From the cell containing the given text, extract its center point as (X, Y) coordinate. 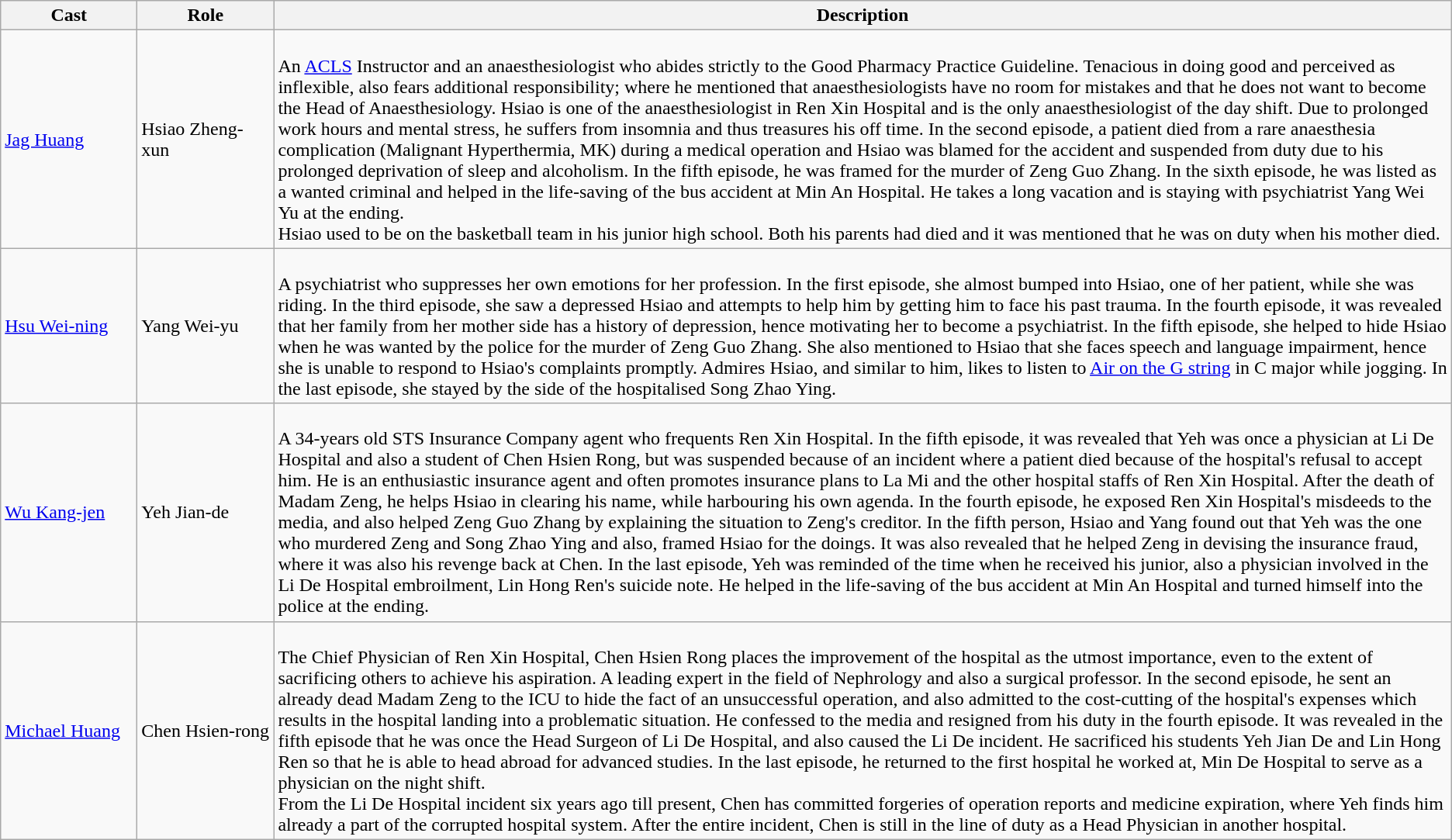
Wu Kang-jen (69, 512)
Yeh Jian-de (206, 512)
Hsiao Zheng-xun (206, 140)
Chen Hsien-rong (206, 731)
Michael Huang (69, 731)
Yang Wei-yu (206, 326)
Description (863, 16)
Hsu Wei-ning (69, 326)
Jag Huang (69, 140)
Role (206, 16)
Cast (69, 16)
